Return the [X, Y] coordinate for the center point of the cell that contains the specified text.  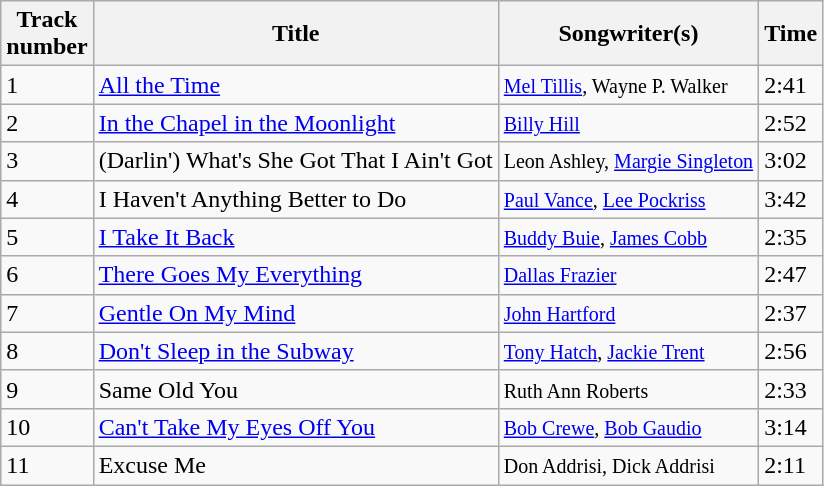
2:35 [791, 237]
In the Chapel in the Moonlight [296, 123]
John Hartford [628, 313]
3 [47, 161]
Dallas Frazier [628, 275]
3:14 [791, 427]
Mel Tillis, Wayne P. Walker [628, 85]
Tracknumber [47, 34]
Don't Sleep in the Subway [296, 351]
Tony Hatch, Jackie Trent [628, 351]
Billy Hill [628, 123]
There Goes My Everything [296, 275]
(Darlin') What's She Got That I Ain't Got [296, 161]
I Haven't Anything Better to Do [296, 199]
2:41 [791, 85]
Buddy Buie, James Cobb [628, 237]
2:47 [791, 275]
2:56 [791, 351]
3:02 [791, 161]
7 [47, 313]
2:52 [791, 123]
Ruth Ann Roberts [628, 389]
3:42 [791, 199]
2:33 [791, 389]
5 [47, 237]
2 [47, 123]
Excuse Me [296, 465]
All the Time [296, 85]
Don Addrisi, Dick Addrisi [628, 465]
4 [47, 199]
Same Old You [296, 389]
2:11 [791, 465]
Title [296, 34]
Leon Ashley, Margie Singleton [628, 161]
2:37 [791, 313]
I Take It Back [296, 237]
Paul Vance, Lee Pockriss [628, 199]
Time [791, 34]
Can't Take My Eyes Off You [296, 427]
Songwriter(s) [628, 34]
9 [47, 389]
1 [47, 85]
8 [47, 351]
10 [47, 427]
Gentle On My Mind [296, 313]
6 [47, 275]
Bob Crewe, Bob Gaudio [628, 427]
11 [47, 465]
